Return [X, Y] of the center of cell containing provided text 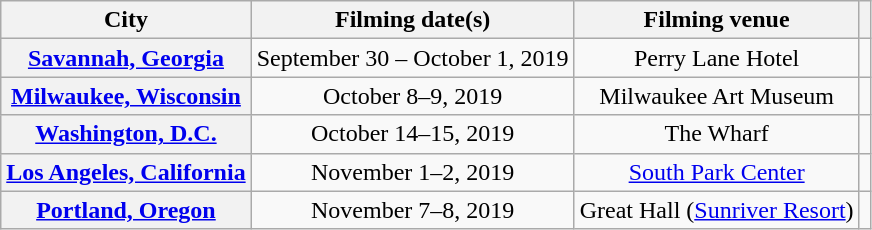
Los Angeles, California [126, 172]
South Park Center [716, 172]
November 1–2, 2019 [412, 172]
September 30 – October 1, 2019 [412, 58]
Perry Lane Hotel [716, 58]
Milwaukee, Wisconsin [126, 96]
City [126, 20]
Savannah, Georgia [126, 58]
November 7–8, 2019 [412, 210]
Filming date(s) [412, 20]
The Wharf [716, 134]
October 14–15, 2019 [412, 134]
Washington, D.C. [126, 134]
Filming venue [716, 20]
Milwaukee Art Museum [716, 96]
Portland, Oregon [126, 210]
October 8–9, 2019 [412, 96]
Great Hall (Sunriver Resort) [716, 210]
